Pinpoint the cell where the given text exists, returning its [x, y] midpoint coordinate. 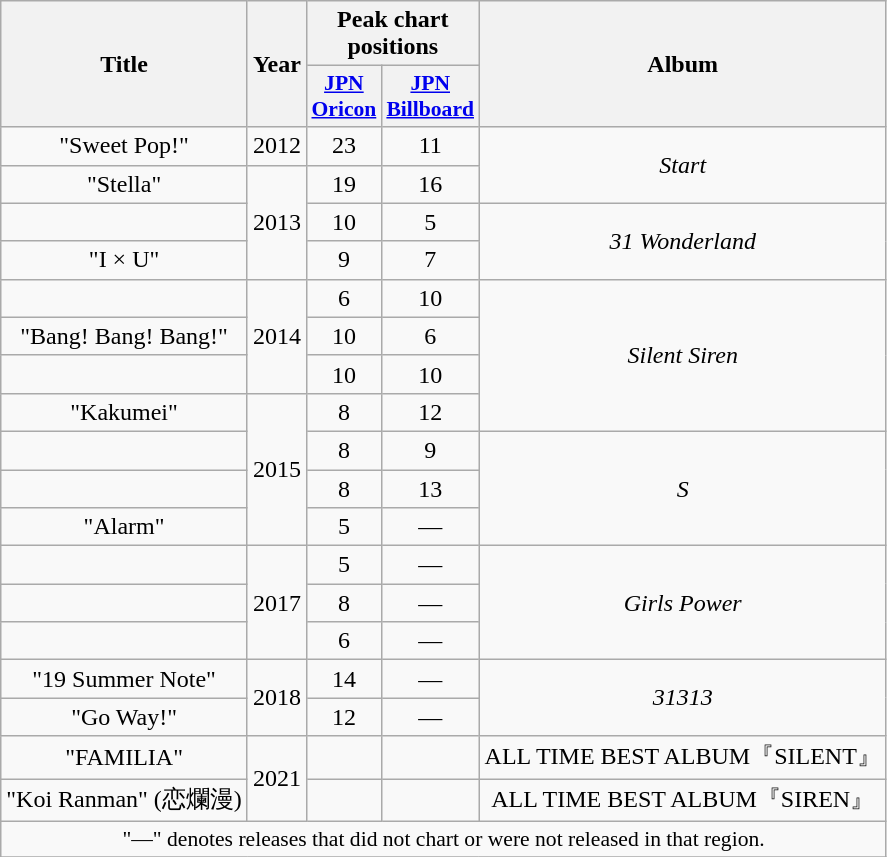
2014 [276, 336]
"Koi Ranman" (恋爛漫) [124, 800]
"Go Way!" [124, 717]
7 [430, 260]
19 [344, 184]
JPNBillboard [430, 96]
"Kakumei" [124, 412]
"19 Summer Note" [124, 679]
"Bang! Bang! Bang!" [124, 336]
"I × U" [124, 260]
2018 [276, 698]
Silent Siren [682, 355]
2017 [276, 603]
Girls Power [682, 603]
Peak chart positions [392, 34]
JPNOricon [344, 96]
11 [430, 146]
Start [682, 165]
16 [430, 184]
13 [430, 489]
14 [344, 679]
"Alarm" [124, 527]
Year [276, 64]
Title [124, 64]
ALL TIME BEST ALBUM『SIREN』 [682, 800]
2012 [276, 146]
ALL TIME BEST ALBUM『SILENT』 [682, 758]
2021 [276, 778]
2015 [276, 469]
31 Wonderland [682, 241]
2013 [276, 222]
S [682, 488]
"Sweet Pop!" [124, 146]
"FAMILIA" [124, 758]
31313 [682, 698]
"—" denotes releases that did not chart or were not released in that region. [444, 839]
23 [344, 146]
Album [682, 64]
"Stella" [124, 184]
